Detect which cell encompasses the target text, then output its (x, y) center coordinate. 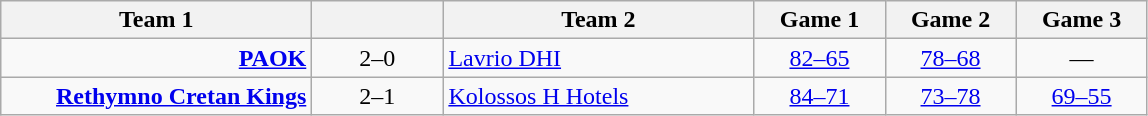
Game 3 (1082, 20)
78–68 (950, 58)
Game 1 (820, 20)
— (1082, 58)
Lavrio DHI (598, 58)
Rethymno Cretan Kings (156, 96)
73–78 (950, 96)
69–55 (1082, 96)
Team 2 (598, 20)
84–71 (820, 96)
2–0 (378, 58)
PAOK (156, 58)
Team 1 (156, 20)
82–65 (820, 58)
2–1 (378, 96)
Kolossos H Hotels (598, 96)
Game 2 (950, 20)
